Scan for the cell matching the given text and deliver its (x, y) coordinate at center. 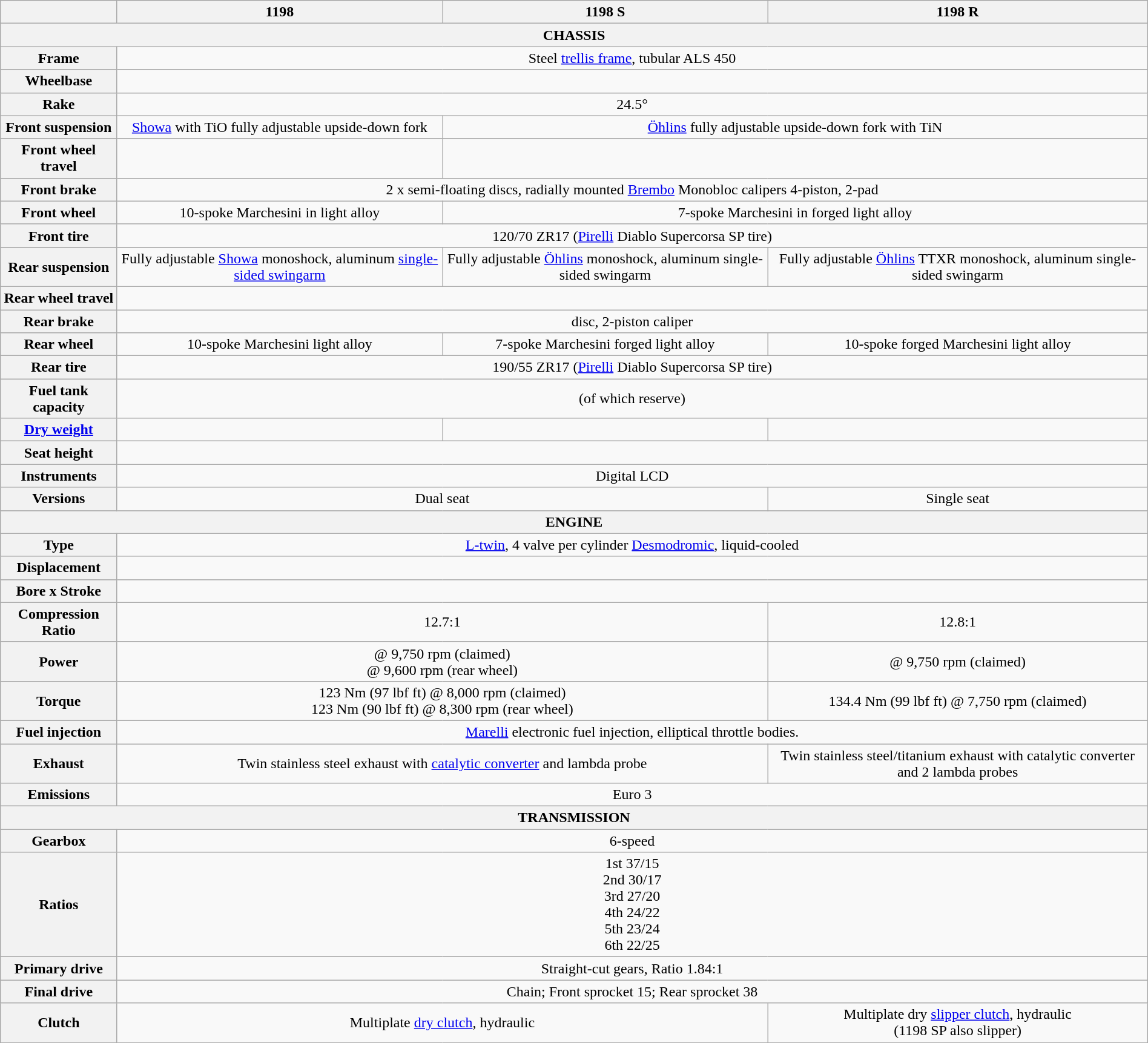
10-spoke forged Marchesini light alloy (958, 344)
Chain; Front sprocket 15; Rear sprocket 38 (632, 992)
ENGINE (574, 522)
Single seat (958, 499)
190/55 ZR17 (Pirelli Diablo Supercorsa SP tire) (632, 367)
@ 9,750 rpm (claimed) (958, 661)
6-speed (632, 841)
Ratios (59, 904)
Marelli electronic fuel injection, elliptical throttle bodies. (632, 732)
12.8:1 (958, 622)
Power (59, 661)
Straight-cut gears, Ratio 1.84:1 (632, 969)
Fuel injection (59, 732)
Clutch (59, 1023)
Rear wheel travel (59, 298)
123 Nm (97 lbf ft) @ 8,000 rpm (claimed)123 Nm (90 lbf ft) @ 8,300 rpm (rear wheel) (442, 701)
Front suspension (59, 127)
Final drive (59, 992)
10-spoke Marchesini light alloy (280, 344)
Rear suspension (59, 266)
Displacement (59, 568)
Multiplate dry slipper clutch, hydraulic(1198 SP also slipper) (958, 1023)
Fuel tank capacity (59, 398)
Exhaust (59, 763)
Fully adjustable Showa monoshock, aluminum single-sided swingarm (280, 266)
Digital LCD (632, 476)
2 x semi-floating discs, radially mounted Brembo Monobloc calipers 4-piston, 2-pad (632, 189)
Multiplate dry clutch, hydraulic (442, 1023)
Front wheel travel (59, 159)
Emissions (59, 795)
12.7:1 (442, 622)
Gearbox (59, 841)
Showa with TiO fully adjustable upside-down fork (280, 127)
CHASSIS (574, 35)
Wheelbase (59, 81)
120/70 ZR17 (Pirelli Diablo Supercorsa SP tire) (632, 235)
1198 R (958, 12)
134.4 Nm (99 lbf ft) @ 7,750 rpm (claimed) (958, 701)
Front tire (59, 235)
TRANSMISSION (574, 818)
Twin stainless steel exhaust with catalytic converter and lambda probe (442, 763)
1198 S (605, 12)
Rake (59, 104)
Versions (59, 499)
Rear brake (59, 321)
Front wheel (59, 212)
Rear wheel (59, 344)
Frame (59, 58)
10-spoke Marchesini in light alloy (280, 212)
Front brake (59, 189)
Euro 3 (632, 795)
@ 9,750 rpm (claimed) @ 9,600 rpm (rear wheel) (442, 661)
1198 (280, 12)
Steel trellis frame, tubular ALS 450 (632, 58)
Bore x Stroke (59, 591)
Type (59, 545)
Fully adjustable Öhlins TTXR monoshock, aluminum single-sided swingarm (958, 266)
1st 37/152nd 30/173rd 27/204th 24/225th 23/246th 22/25 (632, 904)
L-twin, 4 valve per cylinder Desmodromic, liquid-cooled (632, 545)
Seat height (59, 453)
Rear tire (59, 367)
24.5° (632, 104)
Öhlins fully adjustable upside-down fork with TiN (795, 127)
Primary drive (59, 969)
Fully adjustable Öhlins monoshock, aluminum single-sided swingarm (605, 266)
disc, 2-piston caliper (632, 321)
Dry weight (59, 430)
7-spoke Marchesini forged light alloy (605, 344)
Compression Ratio (59, 622)
(of which reserve) (632, 398)
Torque (59, 701)
Dual seat (442, 499)
Twin stainless steel/titanium exhaust with catalytic converter and 2 lambda probes (958, 763)
Instruments (59, 476)
7-spoke Marchesini in forged light alloy (795, 212)
